Return [X, Y] of the center of cell containing provided text 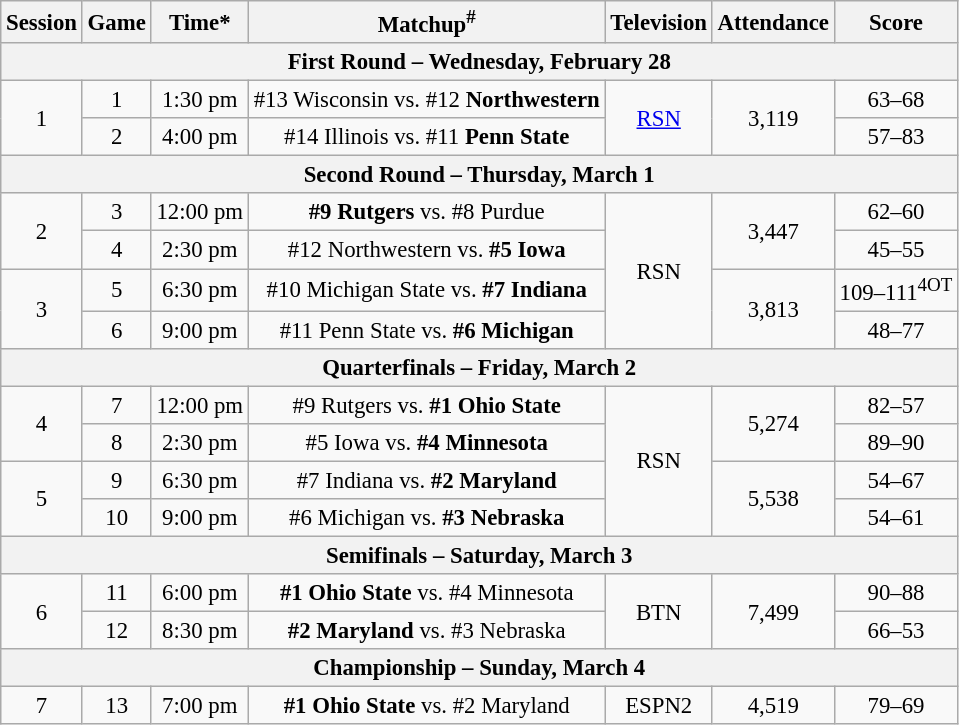
#6 Michigan vs. #3 Nebraska [426, 518]
#14 Illinois vs. #11 Penn State [426, 137]
6:00 pm [200, 593]
8 [116, 443]
Matchup# [426, 22]
#9 Rutgers vs. #8 Purdue [426, 213]
89–90 [896, 443]
62–60 [896, 213]
First Round – Wednesday, February 28 [480, 62]
10 [116, 518]
#10 Michigan State vs. #7 Indiana [426, 290]
48–77 [896, 330]
1:30 pm [200, 100]
Game [116, 22]
Attendance [773, 22]
3,813 [773, 309]
3,119 [773, 118]
#1 Ohio State vs. #2 Maryland [426, 706]
82–57 [896, 405]
Session [42, 22]
54–61 [896, 518]
66–53 [896, 631]
Television [658, 22]
#2 Maryland vs. #3 Nebraska [426, 631]
Second Round – Thursday, March 1 [480, 175]
Semifinals – Saturday, March 3 [480, 555]
#7 Indiana vs. #2 Maryland [426, 480]
#12 Northwestern vs. #5 Iowa [426, 250]
BTN [658, 612]
9 [116, 480]
Quarterfinals – Friday, March 2 [480, 367]
63–68 [896, 100]
12 [116, 631]
8:30 pm [200, 631]
5,274 [773, 424]
#5 Iowa vs. #4 Minnesota [426, 443]
Championship – Sunday, March 4 [480, 668]
ESPN2 [658, 706]
79–69 [896, 706]
57–83 [896, 137]
7:00 pm [200, 706]
54–67 [896, 480]
109–1114OT [896, 290]
3,447 [773, 232]
Score [896, 22]
7,499 [773, 612]
#1 Ohio State vs. #4 Minnesota [426, 593]
90–88 [896, 593]
11 [116, 593]
#11 Penn State vs. #6 Michigan [426, 330]
13 [116, 706]
45–55 [896, 250]
#9 Rutgers vs. #1 Ohio State [426, 405]
#13 Wisconsin vs. #12 Northwestern [426, 100]
Time* [200, 22]
4:00 pm [200, 137]
4,519 [773, 706]
5,538 [773, 498]
